Capture the cell that displays the provided text and extract its (x, y) central coordinate. 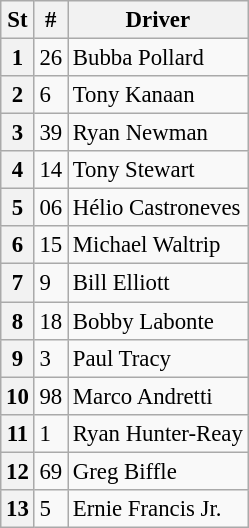
Tony Kanaan (158, 95)
2 (18, 95)
98 (50, 396)
69 (50, 471)
10 (18, 396)
Hélio Castroneves (158, 208)
Ryan Newman (158, 133)
15 (50, 245)
St (18, 20)
06 (50, 208)
18 (50, 321)
26 (50, 58)
14 (50, 170)
Tony Stewart (158, 170)
Bill Elliott (158, 283)
Bobby Labonte (158, 321)
13 (18, 509)
Driver (158, 20)
Michael Waltrip (158, 245)
11 (18, 433)
4 (18, 170)
7 (18, 283)
Marco Andretti (158, 396)
12 (18, 471)
Paul Tracy (158, 358)
39 (50, 133)
# (50, 20)
Bubba Pollard (158, 58)
Ryan Hunter-Reay (158, 433)
8 (18, 321)
Ernie Francis Jr. (158, 509)
Greg Biffle (158, 471)
